Output the [x, y] coordinate of the center of the cell containing the given text.  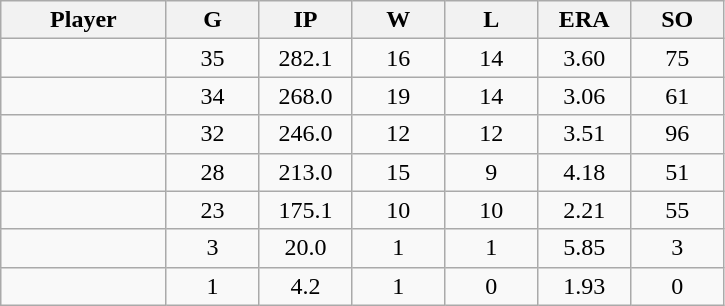
282.1 [306, 58]
3.06 [584, 96]
28 [212, 172]
W [398, 20]
96 [678, 134]
35 [212, 58]
55 [678, 210]
9 [492, 172]
G [212, 20]
4.2 [306, 286]
16 [398, 58]
SO [678, 20]
5.85 [584, 248]
51 [678, 172]
IP [306, 20]
268.0 [306, 96]
4.18 [584, 172]
ERA [584, 20]
246.0 [306, 134]
15 [398, 172]
32 [212, 134]
23 [212, 210]
1.93 [584, 286]
61 [678, 96]
34 [212, 96]
19 [398, 96]
75 [678, 58]
20.0 [306, 248]
Player [84, 20]
213.0 [306, 172]
L [492, 20]
3.60 [584, 58]
175.1 [306, 210]
2.21 [584, 210]
3.51 [584, 134]
